Extract the (X, Y) coordinate from the center of the cell holding the provided text.  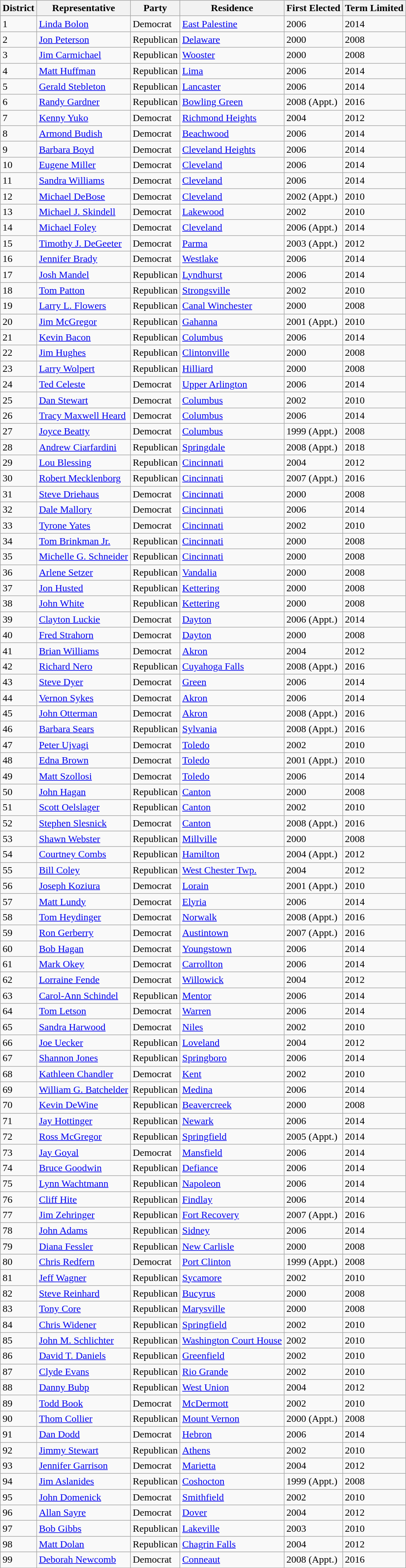
Kent (232, 1074)
Rio Grande (232, 1372)
75 (19, 1183)
District (19, 8)
28 (19, 447)
73 (19, 1152)
Conneaut (232, 1560)
Jimmy Stewart (84, 1450)
Niles (232, 1027)
Washington Court House (232, 1340)
Lancaster (232, 86)
Kenny Yuko (84, 118)
Mark Okey (84, 964)
Springboro (232, 1058)
Dale Mallory (84, 510)
Westlake (232, 259)
Tony Core (84, 1309)
22 (19, 353)
Matt Lundy (84, 901)
5 (19, 86)
25 (19, 400)
Sylvania (232, 729)
Port Clinton (232, 1262)
Ron Gerberry (84, 933)
Strongsville (232, 290)
36 (19, 572)
Larry Wolpert (84, 369)
30 (19, 478)
Lou Blessing (84, 463)
Parma (232, 243)
Lorain (232, 886)
Jay Goyal (84, 1152)
11 (19, 180)
Randy Gardner (84, 102)
Jim Aslanides (84, 1482)
Bucyrus (232, 1293)
21 (19, 337)
John Hagan (84, 792)
24 (19, 384)
Fort Recovery (232, 1215)
Edna Brown (84, 761)
90 (19, 1419)
Joseph Koziura (84, 886)
Peter Ujvagi (84, 745)
53 (19, 839)
89 (19, 1403)
52 (19, 823)
2005 (Appt.) (313, 1136)
15 (19, 243)
Carrollton (232, 964)
Jeff Wagner (84, 1278)
42 (19, 666)
Cliff Hite (84, 1199)
Mentor (232, 996)
Courtney Combs (84, 854)
77 (19, 1215)
Bob Gibbs (84, 1528)
9 (19, 149)
Newark (232, 1121)
1 (19, 24)
Michael Foley (84, 228)
Defiance (232, 1168)
David T. Daniels (84, 1356)
Sandra Harwood (84, 1027)
Kathleen Chandler (84, 1074)
Bowling Green (232, 102)
Stephen Slesnick (84, 823)
First Elected (313, 8)
59 (19, 933)
Tom Heydinger (84, 917)
Warren (232, 1011)
61 (19, 964)
Dover (232, 1513)
Steve Driehaus (84, 494)
Sidney (232, 1231)
Tom Patton (84, 290)
Hamilton (232, 854)
Thom Collier (84, 1419)
Marysville (232, 1309)
76 (19, 1199)
Green (232, 682)
Kevin Bacon (84, 337)
McDermott (232, 1403)
Dan Stewart (84, 400)
33 (19, 525)
Shannon Jones (84, 1058)
2003 (Appt.) (313, 243)
63 (19, 996)
Lynn Wachtmann (84, 1183)
72 (19, 1136)
Timothy J. DeGeeter (84, 243)
57 (19, 901)
27 (19, 431)
Larry L. Flowers (84, 306)
Dan Dodd (84, 1434)
6 (19, 102)
Armond Budish (84, 133)
Athens (232, 1450)
Richmond Heights (232, 118)
Elyria (232, 901)
Michael J. Skindell (84, 212)
Matt Huffman (84, 71)
31 (19, 494)
54 (19, 854)
60 (19, 948)
2003 (313, 1528)
Tom Brinkman Jr. (84, 541)
Fred Strahorn (84, 635)
Jim Hughes (84, 353)
32 (19, 510)
Beachwood (232, 133)
88 (19, 1387)
47 (19, 745)
Bob Hagan (84, 948)
19 (19, 306)
86 (19, 1356)
Kevin DeWine (84, 1105)
40 (19, 635)
Barbara Boyd (84, 149)
Michelle G. Schneider (84, 557)
71 (19, 1121)
Norwalk (232, 917)
16 (19, 259)
12 (19, 196)
Steve Reinhard (84, 1293)
Eugene Miller (84, 165)
Scott Oelslager (84, 807)
Diana Fessler (84, 1246)
50 (19, 792)
Todd Book (84, 1403)
95 (19, 1497)
Shawn Webster (84, 839)
Jim McGregor (84, 322)
Bill Coley (84, 870)
Clyde Evans (84, 1372)
66 (19, 1043)
82 (19, 1293)
Barbara Sears (84, 729)
2 (19, 40)
Tom Letson (84, 1011)
Deborah Newcomb (84, 1560)
Springdale (232, 447)
74 (19, 1168)
Gerald Stebleton (84, 86)
18 (19, 290)
7 (19, 118)
37 (19, 588)
Jay Hottinger (84, 1121)
56 (19, 886)
92 (19, 1450)
39 (19, 619)
97 (19, 1528)
41 (19, 651)
17 (19, 275)
3 (19, 55)
96 (19, 1513)
Jennifer Brady (84, 259)
Willowick (232, 980)
Joyce Beatty (84, 431)
2002 (Appt.) (313, 196)
Matt Szollosi (84, 776)
Andrew Ciarfardini (84, 447)
Brian Williams (84, 651)
44 (19, 698)
West Chester Twp. (232, 870)
Chris Redfern (84, 1262)
Austintown (232, 933)
Josh Mandel (84, 275)
Linda Bolon (84, 24)
Carol-Ann Schindel (84, 996)
26 (19, 415)
45 (19, 714)
58 (19, 917)
Mansfield (232, 1152)
65 (19, 1027)
43 (19, 682)
East Palestine (232, 24)
Smithfield (232, 1497)
14 (19, 228)
68 (19, 1074)
79 (19, 1246)
Napoleon (232, 1183)
West Union (232, 1387)
New Carlisle (232, 1246)
John Otterman (84, 714)
70 (19, 1105)
62 (19, 980)
Representative (84, 8)
Chagrin Falls (232, 1544)
Matt Dolan (84, 1544)
Clintonville (232, 353)
Coshocton (232, 1482)
93 (19, 1466)
64 (19, 1011)
84 (19, 1325)
Robert Mecklenborg (84, 478)
94 (19, 1482)
Loveland (232, 1043)
67 (19, 1058)
10 (19, 165)
Mount Vernon (232, 1419)
Hilliard (232, 369)
Cleveland Heights (232, 149)
23 (19, 369)
2004 (Appt.) (313, 854)
Party (155, 8)
John M. Schlichter (84, 1340)
Youngstown (232, 948)
Allan Sayre (84, 1513)
Term Limited (374, 8)
Steve Dyer (84, 682)
Clayton Luckie (84, 619)
Michael DeBose (84, 196)
51 (19, 807)
Danny Bubp (84, 1387)
Jon Peterson (84, 40)
Lakeville (232, 1528)
2000 (Appt.) (313, 1419)
Chris Widener (84, 1325)
Residence (232, 8)
Cuyahoga Falls (232, 666)
Medina (232, 1090)
Millville (232, 839)
Jim Zehringer (84, 1215)
Sandra Williams (84, 180)
Tracy Maxwell Heard (84, 415)
Jim Carmichael (84, 55)
81 (19, 1278)
Lorraine Fende (84, 980)
Lakewood (232, 212)
Ted Celeste (84, 384)
Tyrone Yates (84, 525)
Lyndhurst (232, 275)
99 (19, 1560)
Greenfield (232, 1356)
Upper Arlington (232, 384)
Vandalia (232, 572)
13 (19, 212)
Richard Nero (84, 666)
83 (19, 1309)
Beavercreek (232, 1105)
29 (19, 463)
46 (19, 729)
Wooster (232, 55)
2018 (374, 447)
80 (19, 1262)
Jennifer Garrison (84, 1466)
69 (19, 1090)
34 (19, 541)
Jon Husted (84, 588)
78 (19, 1231)
Bruce Goodwin (84, 1168)
Marietta (232, 1466)
Hebron (232, 1434)
38 (19, 604)
49 (19, 776)
John White (84, 604)
Arlene Setzer (84, 572)
35 (19, 557)
55 (19, 870)
Findlay (232, 1199)
85 (19, 1340)
William G. Batchelder (84, 1090)
87 (19, 1372)
Gahanna (232, 322)
Lima (232, 71)
48 (19, 761)
4 (19, 71)
Canal Winchester (232, 306)
Sycamore (232, 1278)
8 (19, 133)
Vernon Sykes (84, 698)
20 (19, 322)
John Domenick (84, 1497)
91 (19, 1434)
John Adams (84, 1231)
Delaware (232, 40)
98 (19, 1544)
Ross McGregor (84, 1136)
Joe Uecker (84, 1043)
